Search for the cell housing the specified text and yield its (X, Y) center coordinate. 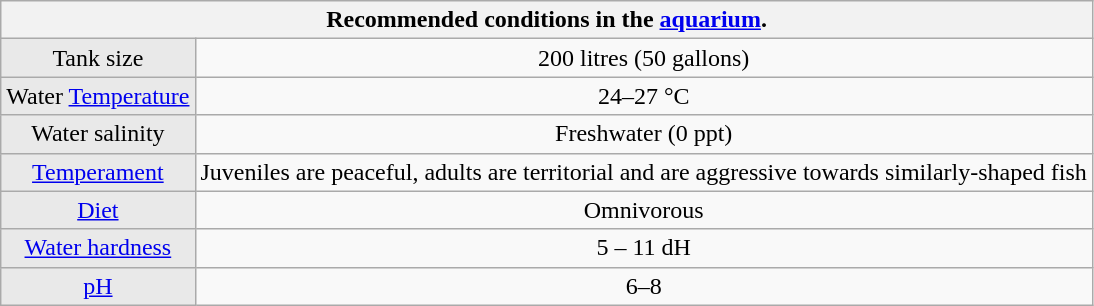
6–8 (644, 286)
24–27 °C (644, 96)
Recommended conditions in the aquarium. (547, 20)
Tank size (98, 58)
200 litres (50 gallons) (644, 58)
Juveniles are peaceful, adults are territorial and are aggressive towards similarly-shaped fish (644, 172)
Freshwater (0 ppt) (644, 134)
Water hardness (98, 248)
Diet (98, 210)
Omnivorous (644, 210)
Water Temperature (98, 96)
Water salinity (98, 134)
5 – 11 dH (644, 248)
Temperament (98, 172)
pH (98, 286)
